Locate the cell with the specified text and output its (x, y) center coordinate. 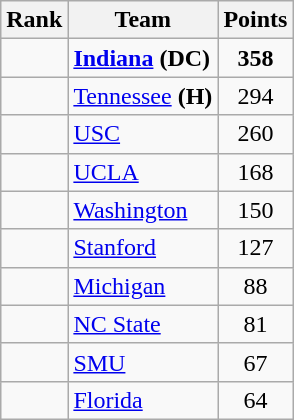
Indiana (DC) (143, 58)
Rank (34, 20)
Stanford (143, 248)
Team (143, 20)
168 (256, 172)
260 (256, 134)
SMU (143, 362)
64 (256, 400)
358 (256, 58)
88 (256, 286)
Florida (143, 400)
Points (256, 20)
Tennessee (H) (143, 96)
Washington (143, 210)
150 (256, 210)
UCLA (143, 172)
USC (143, 134)
NC State (143, 324)
127 (256, 248)
67 (256, 362)
81 (256, 324)
294 (256, 96)
Michigan (143, 286)
